Return the (x, y) coordinate for the center point of the cell that contains the specified text.  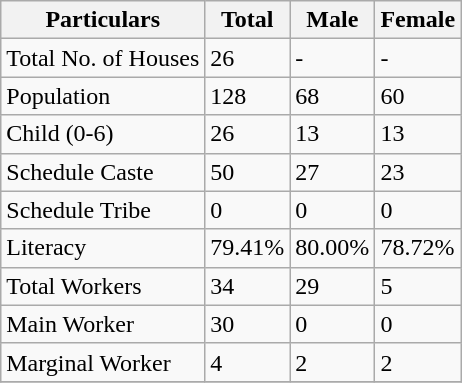
Schedule Caste (103, 172)
Child (0-6) (103, 134)
34 (248, 286)
Marginal Worker (103, 362)
30 (248, 324)
Population (103, 96)
29 (332, 286)
Female (418, 20)
Total No. of Houses (103, 58)
Schedule Tribe (103, 210)
4 (248, 362)
Literacy (103, 248)
Total (248, 20)
60 (418, 96)
23 (418, 172)
5 (418, 286)
128 (248, 96)
Male (332, 20)
Main Worker (103, 324)
68 (332, 96)
Particulars (103, 20)
78.72% (418, 248)
80.00% (332, 248)
50 (248, 172)
Total Workers (103, 286)
27 (332, 172)
79.41% (248, 248)
